Pinpoint the cell where the given text exists, returning its [x, y] midpoint coordinate. 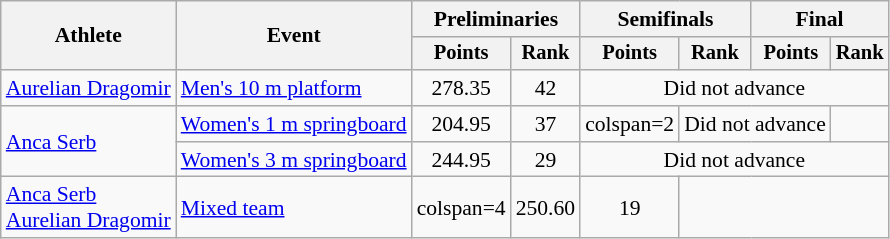
Preliminaries [496, 19]
Women's 1 m springboard [294, 124]
Men's 10 m platform [294, 88]
Athlete [88, 36]
19 [630, 208]
Event [294, 36]
colspan=4 [462, 208]
Final [820, 19]
Anca SerbAurelian Dragomir [88, 208]
204.95 [462, 124]
Semifinals [666, 19]
Women's 3 m springboard [294, 160]
colspan=2 [630, 124]
250.60 [546, 208]
42 [546, 88]
244.95 [462, 160]
Anca Serb [88, 142]
Aurelian Dragomir [88, 88]
Mixed team [294, 208]
37 [546, 124]
278.35 [462, 88]
29 [546, 160]
